Provide the (x, y) coordinate of the cell's center where the given text is located.  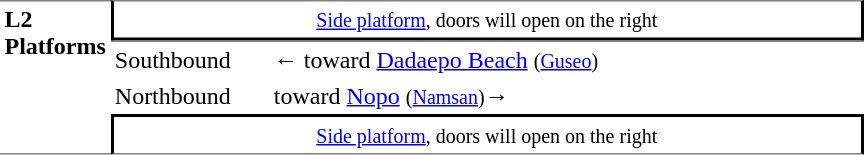
Northbound (190, 96)
← toward Dadaepo Beach (Guseo) (566, 59)
L2Platforms (55, 77)
toward Nopo (Namsan)→ (566, 96)
Southbound (190, 59)
